Capture the cell that displays the provided text and extract its (X, Y) central coordinate. 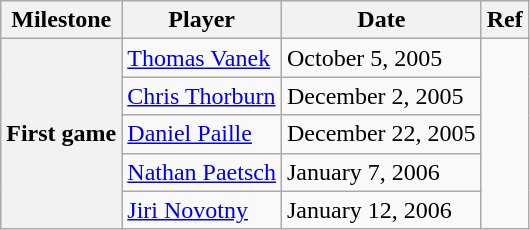
January 7, 2006 (381, 172)
Ref (504, 20)
Thomas Vanek (202, 58)
Nathan Paetsch (202, 172)
First game (62, 134)
January 12, 2006 (381, 210)
December 22, 2005 (381, 134)
Daniel Paille (202, 134)
Player (202, 20)
Chris Thorburn (202, 96)
Jiri Novotny (202, 210)
October 5, 2005 (381, 58)
December 2, 2005 (381, 96)
Date (381, 20)
Milestone (62, 20)
